Output the [x, y] coordinate of the center of the cell containing the given text.  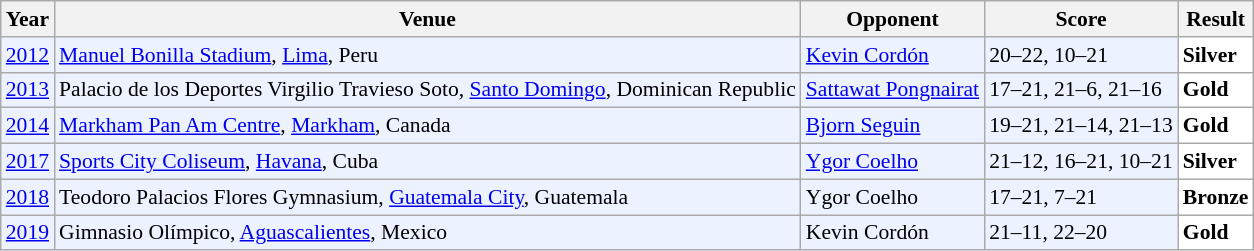
Bronze [1216, 197]
2013 [28, 90]
Sports City Coliseum, Havana, Cuba [428, 162]
Year [28, 19]
Palacio de los Deportes Virgilio Travieso Soto, Santo Domingo, Dominican Republic [428, 90]
20–22, 10–21 [1081, 55]
2019 [28, 233]
2012 [28, 55]
Result [1216, 19]
Bjorn Seguin [892, 126]
2014 [28, 126]
17–21, 21–6, 21–16 [1081, 90]
Teodoro Palacios Flores Gymnasium, Guatemala City, Guatemala [428, 197]
21–12, 16–21, 10–21 [1081, 162]
2017 [28, 162]
Markham Pan Am Centre, Markham, Canada [428, 126]
2018 [28, 197]
Sattawat Pongnairat [892, 90]
21–11, 22–20 [1081, 233]
Gimnasio Olímpico, Aguascalientes, Mexico [428, 233]
17–21, 7–21 [1081, 197]
Venue [428, 19]
Opponent [892, 19]
19–21, 21–14, 21–13 [1081, 126]
Score [1081, 19]
Manuel Bonilla Stadium, Lima, Peru [428, 55]
